Find where the given text appears and provide that cell's center as (x, y) coordinate. 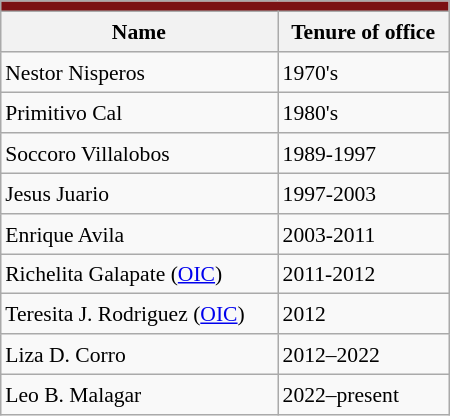
Name (138, 31)
Richelita Galapate (OIC) (138, 274)
Nestor Nisperos (138, 72)
Primitivo Cal (138, 112)
1997-2003 (364, 193)
2012–2022 (364, 354)
Leo B. Malagar (138, 395)
2003-2011 (364, 233)
Enrique Avila (138, 233)
2012 (364, 314)
1980's (364, 112)
Tenure of office (364, 31)
Teresita J. Rodriguez (OIC) (138, 314)
1989-1997 (364, 153)
Soccoro Villalobos (138, 153)
Jesus Juario (138, 193)
1970's (364, 72)
Liza D. Corro (138, 354)
2022–present (364, 395)
2011-2012 (364, 274)
